Return the [X, Y] coordinate for the center point of the cell that contains the specified text.  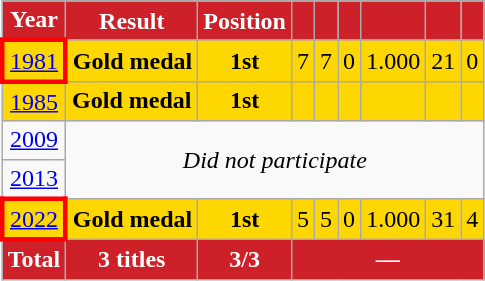
31 [444, 220]
1985 [34, 101]
Position [245, 21]
1981 [34, 60]
Result [132, 21]
2009 [34, 140]
3/3 [245, 260]
Year [34, 21]
21 [444, 60]
3 titles [132, 260]
4 [472, 220]
Total [34, 260]
2022 [34, 220]
— [387, 260]
2013 [34, 179]
Did not participate [275, 160]
